For the text-containing cell, return its midpoint in [X, Y] coordinate format. 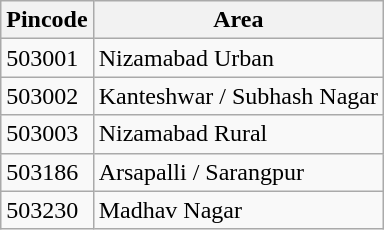
503230 [47, 210]
503002 [47, 96]
Madhav Nagar [238, 210]
Kanteshwar / Subhash Nagar [238, 96]
Pincode [47, 20]
Arsapalli / Sarangpur [238, 172]
503001 [47, 58]
503186 [47, 172]
Nizamabad Rural [238, 134]
Area [238, 20]
503003 [47, 134]
Nizamabad Urban [238, 58]
